For the text-containing cell, return its midpoint in (X, Y) coordinate format. 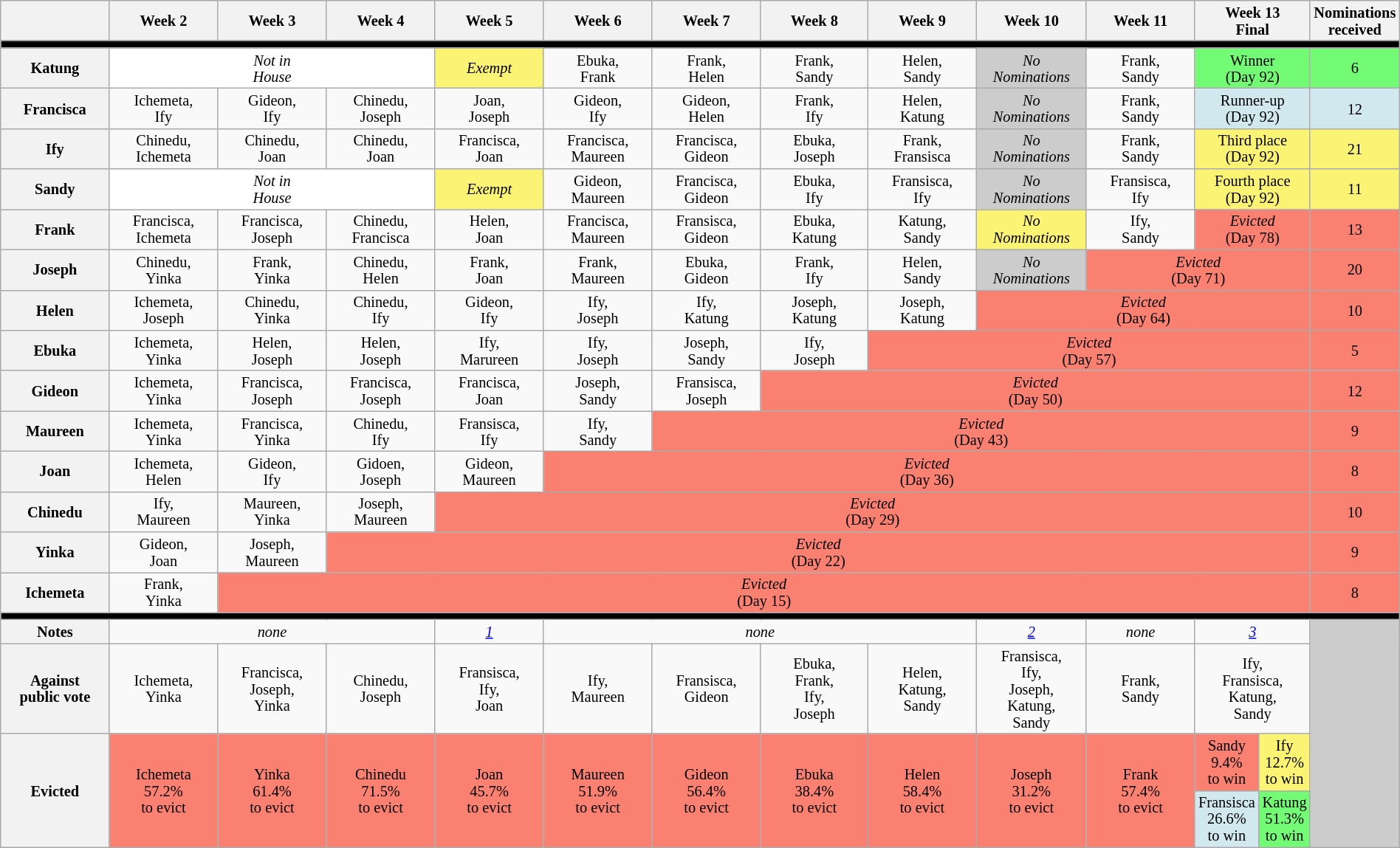
Katung,Sandy (923, 229)
Francisca,Yinka (272, 431)
Week 7 (706, 21)
Gidoen,Joseph (381, 471)
Chinedu,Helen (381, 270)
11 (1354, 189)
Evicted(Day 15) (764, 592)
Week 6 (598, 21)
Ebuka,Gideon (706, 270)
Ichemeta57.2%to evict (164, 790)
2 (1031, 632)
Evicted(Day 36) (927, 471)
1 (489, 632)
Chinedu71.5%to evict (381, 790)
Ebuka,Katung (814, 229)
Frank,Helen (706, 68)
Fransisca,Ify,Joseph,Katung,Sandy (1031, 689)
5 (1354, 350)
Frank,Maureen (598, 270)
Ify,Fransisca,Katung,Sandy (1252, 689)
Ify12.7%to win (1285, 762)
Evicted(Day 71) (1198, 270)
Francisca,Joseph,Yinka (272, 689)
3 (1252, 632)
Joan45.7%to evict (489, 790)
Ebuka,Frank (598, 68)
Week 9 (923, 21)
Gideon,Helen (706, 108)
Frank57.4%to evict (1140, 790)
Maureen,Yinka (272, 512)
Notes (55, 632)
Ify,Katung (706, 310)
Frank,Fransisca (923, 149)
Evicted (55, 790)
Helen,Joan (489, 229)
Ebuka (55, 350)
Chinedu,Ichemeta (164, 149)
Ebuka,Frank,Ify,Joseph (814, 689)
Frank,Joan (489, 270)
Evicted(Day 43) (981, 431)
Helen (55, 310)
Week 3 (272, 21)
Katung51.3%to win (1285, 819)
Ichemeta,Joseph (164, 310)
Chinedu (55, 512)
Maureen51.9%to evict (598, 790)
Nominations received (1354, 21)
Evicted(Day 78) (1252, 229)
Ebuka38.4%to evict (814, 790)
Ebuka,Ify (814, 189)
20 (1354, 270)
Helen58.4%to evict (923, 790)
Frank (55, 229)
Fransisca26.6%to win (1227, 819)
Joan (55, 471)
Fransisca,Joseph (706, 391)
21 (1354, 149)
Ify,Marureen (489, 350)
Evicted(Day 29) (873, 512)
Week 5 (489, 21)
Runner-up(Day 92) (1252, 108)
Joseph (55, 270)
Gideon (55, 391)
Helen,Katung,Sandy (923, 689)
13 (1354, 229)
Yinka61.4%to evict (272, 790)
Francisca (55, 108)
Week 8 (814, 21)
Evicted(Day 64) (1143, 310)
Againstpublic vote (55, 689)
Sandy9.4%to win (1227, 762)
Yinka (55, 552)
Joan,Joseph (489, 108)
Evicted(Day 22) (818, 552)
Fourth place(Day 92) (1252, 189)
Helen,Katung (923, 108)
Third place(Day 92) (1252, 149)
Ebuka,Joseph (814, 149)
Katung (55, 68)
Week 4 (381, 21)
Joseph31.2%to evict (1031, 790)
Evicted(Day 57) (1090, 350)
Ichemeta,Helen (164, 471)
Chinedu,Francisca (381, 229)
Gideon,Joan (164, 552)
Winner(Day 92) (1252, 68)
Ichemeta (55, 592)
6 (1354, 68)
Week 13Final (1252, 21)
Week 10 (1031, 21)
Fransisca,Ify,Joan (489, 689)
Gideon56.4%to evict (706, 790)
Sandy (55, 189)
Ify (55, 149)
Evicted(Day 50) (1035, 391)
Week 2 (164, 21)
Ichemeta,Ify (164, 108)
Week 11 (1140, 21)
Francisca,Ichemeta (164, 229)
Maureen (55, 431)
